Return (X, Y) of the center of cell containing provided text 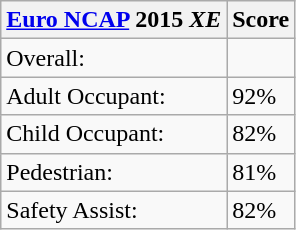
Child Occupant: (114, 134)
Euro NCAP 2015 XE (114, 20)
Adult Occupant: (114, 96)
Overall: (114, 58)
92% (261, 96)
Pedestrian: (114, 172)
Safety Assist: (114, 210)
Score (261, 20)
81% (261, 172)
